Return the [x, y] coordinate for the center point of the cell that contains the specified text.  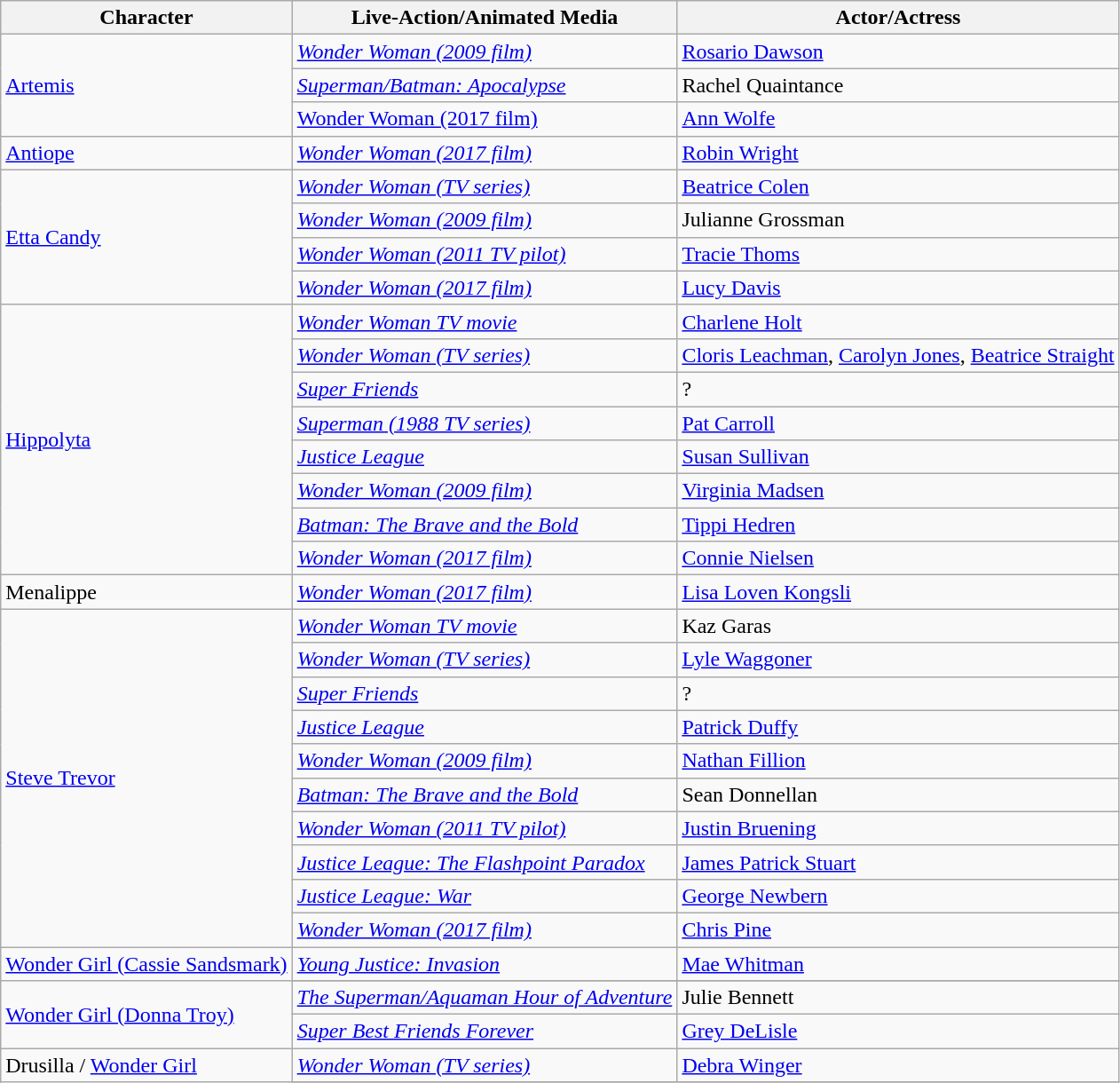
George Newbern [898, 896]
Chris Pine [898, 929]
Patrick Duffy [898, 727]
Connie Nielsen [898, 558]
Actor/Actress [898, 18]
Lyle Waggoner [898, 660]
Susan Sullivan [898, 457]
Character [146, 18]
Steve Trevor [146, 778]
Antiope [146, 153]
Kaz Garas [898, 626]
Wonder Girl (Cassie Sandsmark) [146, 963]
James Patrick Stuart [898, 862]
Cloris Leachman, Carolyn Jones, Beatrice Straight [898, 355]
Justice League: The Flashpoint Paradox [485, 862]
Lucy Davis [898, 288]
Young Justice: Invasion [485, 963]
Superman/Batman: Apocalypse [485, 85]
Artemis [146, 85]
Grey DeLisle [898, 1032]
Drusilla / Wonder Girl [146, 1065]
Rachel Quaintance [898, 85]
Justice League: War [485, 896]
Wonder Girl (Donna Troy) [146, 1015]
Menalippe [146, 592]
Robin Wright [898, 153]
Virginia Madsen [898, 491]
Julianne Grossman [898, 220]
Sean Donnellan [898, 794]
Tippi Hedren [898, 525]
Mae Whitman [898, 963]
The Superman/Aquaman Hour of Adventure [485, 998]
Super Best Friends Forever [485, 1032]
Ann Wolfe [898, 119]
Pat Carroll [898, 423]
Tracie Thoms [898, 254]
Etta Candy [146, 237]
Superman (1988 TV series) [485, 423]
Lisa Loven Kongsli [898, 592]
Rosario Dawson [898, 51]
Hippolyta [146, 439]
Live-Action/Animated Media [485, 18]
Beatrice Colen [898, 186]
Justin Bruening [898, 828]
Debra Winger [898, 1065]
Nathan Fillion [898, 761]
Charlene Holt [898, 321]
Julie Bennett [898, 998]
